Return (x, y) of the center of cell containing provided text 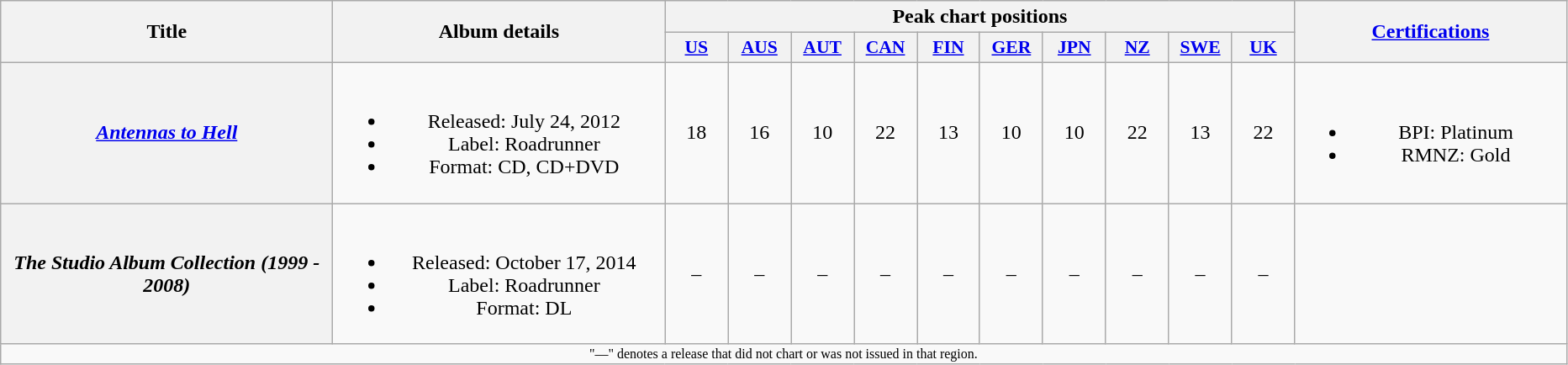
Antennas to Hell (166, 133)
GER (1011, 48)
18 (696, 133)
16 (760, 133)
BPI: PlatinumRMNZ: Gold (1431, 133)
Album details (499, 32)
"—" denotes a release that did not chart or was not issued in that region. (784, 354)
AUT (822, 48)
UK (1263, 48)
FIN (948, 48)
US (696, 48)
Released: October 17, 2014Label: RoadrunnerFormat: DL (499, 274)
AUS (760, 48)
Peak chart positions (980, 17)
CAN (886, 48)
Released: July 24, 2012Label: RoadrunnerFormat: CD, CD+DVD (499, 133)
Certifications (1431, 32)
SWE (1201, 48)
Title (166, 32)
The Studio Album Collection (1999 - 2008) (166, 274)
JPN (1074, 48)
NZ (1137, 48)
